For the text-containing cell, return its midpoint in [x, y] coordinate format. 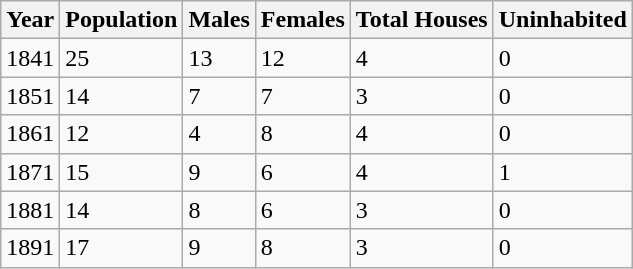
1861 [30, 134]
Year [30, 20]
13 [219, 58]
Males [219, 20]
1891 [30, 248]
Females [302, 20]
Population [122, 20]
1 [562, 172]
17 [122, 248]
1881 [30, 210]
25 [122, 58]
1871 [30, 172]
Uninhabited [562, 20]
1851 [30, 96]
1841 [30, 58]
15 [122, 172]
Total Houses [422, 20]
